Extract the [x, y] coordinate from the center of the cell holding the provided text.  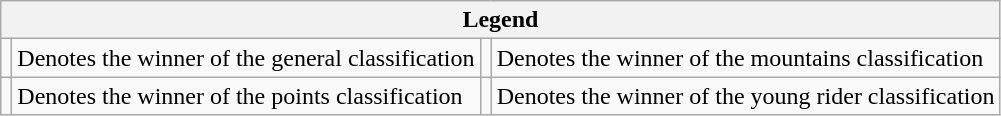
Legend [500, 20]
Denotes the winner of the mountains classification [746, 58]
Denotes the winner of the points classification [246, 96]
Denotes the winner of the general classification [246, 58]
Denotes the winner of the young rider classification [746, 96]
